Find where the given text appears and provide that cell's center as (X, Y) coordinate. 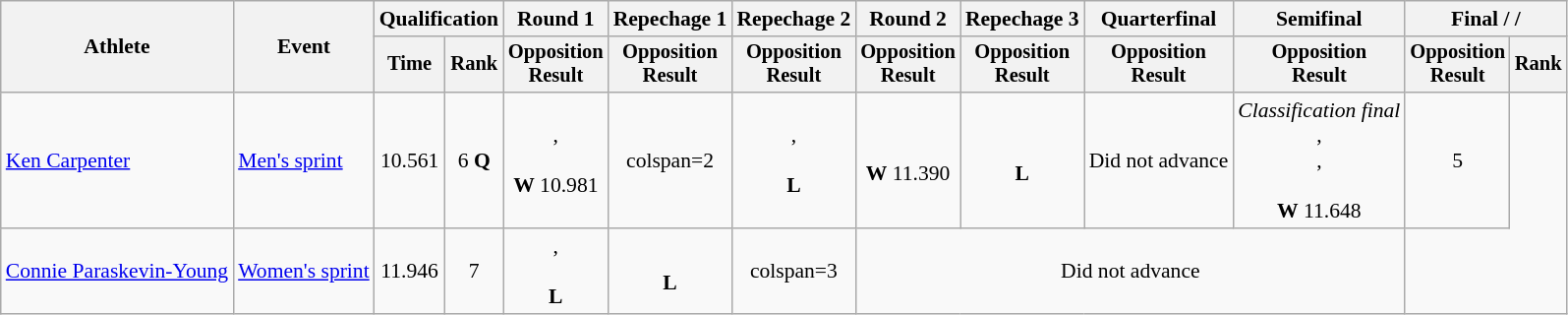
Final / / (1485, 19)
10.561 (410, 160)
Quarterfinal (1159, 19)
Connie Paraskevin-Young (117, 272)
Qualification (438, 19)
Semifinal (1319, 19)
colspan=3 (793, 272)
Athlete (117, 47)
Men's sprint (304, 160)
11.946 (410, 272)
Repechage 1 (670, 19)
Ken Carpenter (117, 160)
Event (304, 47)
Women's sprint (304, 272)
Classification final,,W 11.648 (1319, 160)
,W 10.981 (556, 160)
Repechage 3 (1022, 19)
Round 2 (908, 19)
6 Q (475, 160)
Time (410, 65)
W 11.390 (908, 160)
colspan=2 (670, 160)
5 (1457, 160)
Repechage 2 (793, 19)
7 (475, 272)
Round 1 (556, 19)
